Search for the cell housing the specified text and yield its (x, y) center coordinate. 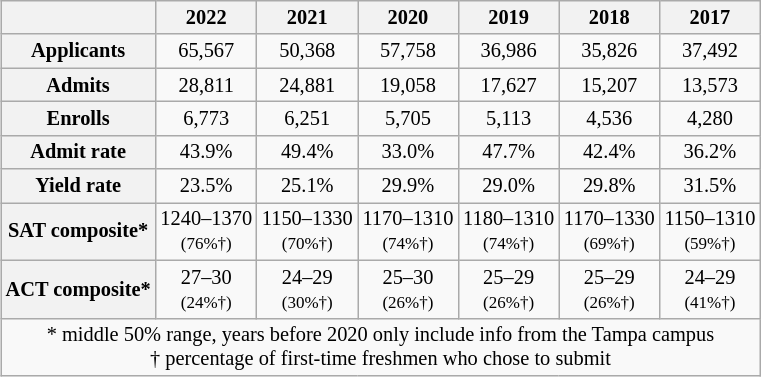
ACT composite* (78, 289)
35,826 (610, 51)
23.5% (206, 186)
57,758 (408, 51)
Admit rate (78, 152)
50,368 (308, 51)
29.0% (508, 186)
Enrolls (78, 119)
2021 (308, 18)
2019 (508, 18)
Applicants (78, 51)
25.1% (308, 186)
65,567 (206, 51)
17,627 (508, 85)
2018 (610, 18)
33.0% (408, 152)
2017 (710, 18)
1150⁠–1330(70%†) (308, 232)
1170⁠–1330(69%†) (610, 232)
29.9% (408, 186)
15,207 (610, 85)
42.4% (610, 152)
25–30(26%†) (408, 289)
43.9% (206, 152)
1240⁠–1370(76%†) (206, 232)
2022 (206, 18)
24,881 (308, 85)
36,986 (508, 51)
13,573 (710, 85)
5,705 (408, 119)
36.2% (710, 152)
24–29(30%†) (308, 289)
6,773 (206, 119)
19,058 (408, 85)
1180⁠–1310(74%†) (508, 232)
* middle 50% range, years before 2020 only include info from the Tampa campus† percentage of first-time freshmen who chose to submit (381, 347)
Admits (78, 85)
6,251 (308, 119)
27–30(24%†) (206, 289)
1170⁠–1310(74%†) (408, 232)
2020 (408, 18)
5,113 (508, 119)
4,280 (710, 119)
1150⁠–1310(59%†) (710, 232)
SAT composite* (78, 232)
37,492 (710, 51)
28,811 (206, 85)
49.4% (308, 152)
47.7% (508, 152)
Yield rate (78, 186)
24–29(41%†) (710, 289)
4,536 (610, 119)
29.8% (610, 186)
31.5% (710, 186)
